Return the (X, Y) coordinate for the center point of the cell that contains the specified text.  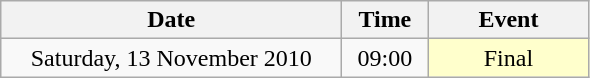
Date (172, 20)
Event (508, 20)
Final (508, 58)
Saturday, 13 November 2010 (172, 58)
Time (385, 20)
09:00 (385, 58)
